For the text-containing cell, return its midpoint in [x, y] coordinate format. 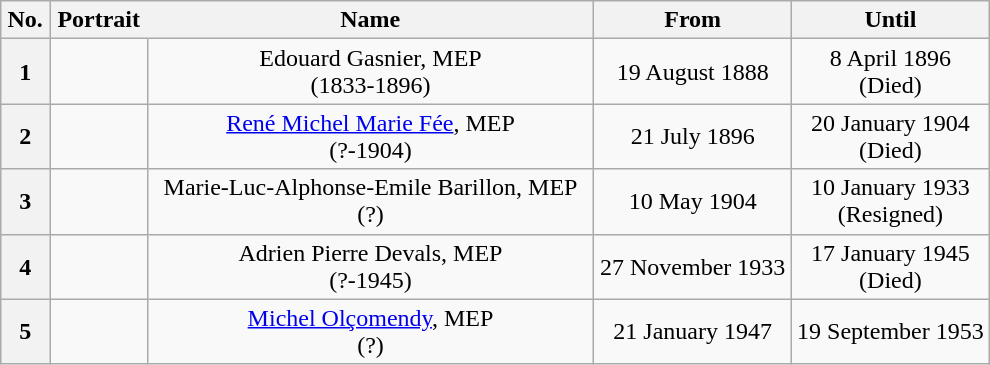
21 July 1896 [693, 136]
10 January 1933 (Resigned) [891, 202]
1 [26, 72]
Adrien Pierre Devals, MEP (?-1945) [370, 266]
Edouard Gasnier, MEP (1833-1896) [370, 72]
Portrait [99, 20]
No. [26, 20]
21 January 1947 [693, 332]
Marie-Luc-Alphonse-Emile Barillon, MEP (?) [370, 202]
Until [891, 20]
19 August 1888 [693, 72]
2 [26, 136]
27 November 1933 [693, 266]
René Michel Marie Fée, MEP (?-1904) [370, 136]
20 January 1904 (Died) [891, 136]
8 April 1896 (Died) [891, 72]
3 [26, 202]
Michel Olçomendy, MEP (?) [370, 332]
From [693, 20]
17 January 1945 (Died) [891, 266]
5 [26, 332]
4 [26, 266]
Name [370, 20]
19 September 1953 [891, 332]
10 May 1904 [693, 202]
